Scan for the cell matching the given text and deliver its (X, Y) coordinate at center. 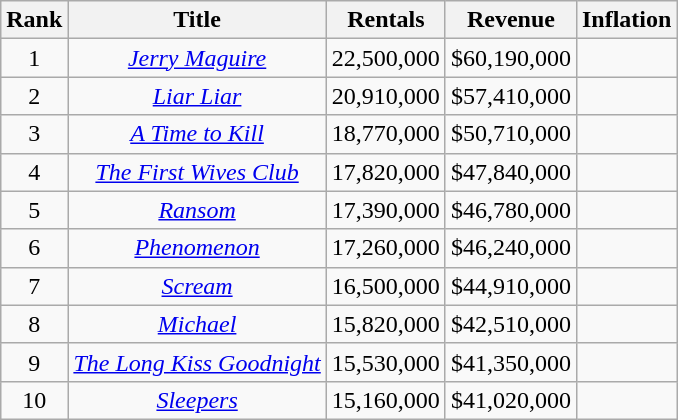
$41,020,000 (510, 400)
17,390,000 (386, 210)
$50,710,000 (510, 134)
17,820,000 (386, 172)
Rentals (386, 20)
Ransom (197, 210)
Michael (197, 324)
5 (34, 210)
A Time to Kill (197, 134)
16,500,000 (386, 286)
4 (34, 172)
$60,190,000 (510, 58)
15,820,000 (386, 324)
6 (34, 248)
7 (34, 286)
15,530,000 (386, 362)
Phenomenon (197, 248)
The Long Kiss Goodnight (197, 362)
22,500,000 (386, 58)
3 (34, 134)
Revenue (510, 20)
$44,910,000 (510, 286)
15,160,000 (386, 400)
Jerry Maguire (197, 58)
9 (34, 362)
Scream (197, 286)
Inflation (626, 20)
1 (34, 58)
Liar Liar (197, 96)
$41,350,000 (510, 362)
2 (34, 96)
Title (197, 20)
8 (34, 324)
10 (34, 400)
The First Wives Club (197, 172)
Sleepers (197, 400)
20,910,000 (386, 96)
$42,510,000 (510, 324)
18,770,000 (386, 134)
$57,410,000 (510, 96)
Rank (34, 20)
17,260,000 (386, 248)
$46,780,000 (510, 210)
$47,840,000 (510, 172)
$46,240,000 (510, 248)
